Pinpoint the cell where the given text exists, returning its (x, y) midpoint coordinate. 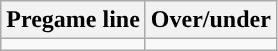
Pregame line (74, 20)
Over/under (210, 20)
